Extract the [X, Y] coordinate from the center of the cell holding the provided text.  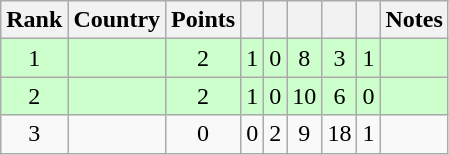
6 [340, 96]
Rank [34, 20]
9 [304, 134]
Notes [414, 20]
8 [304, 58]
Points [204, 20]
10 [304, 96]
Country [117, 20]
18 [340, 134]
